Detect which cell encompasses the target text, then output its (X, Y) center coordinate. 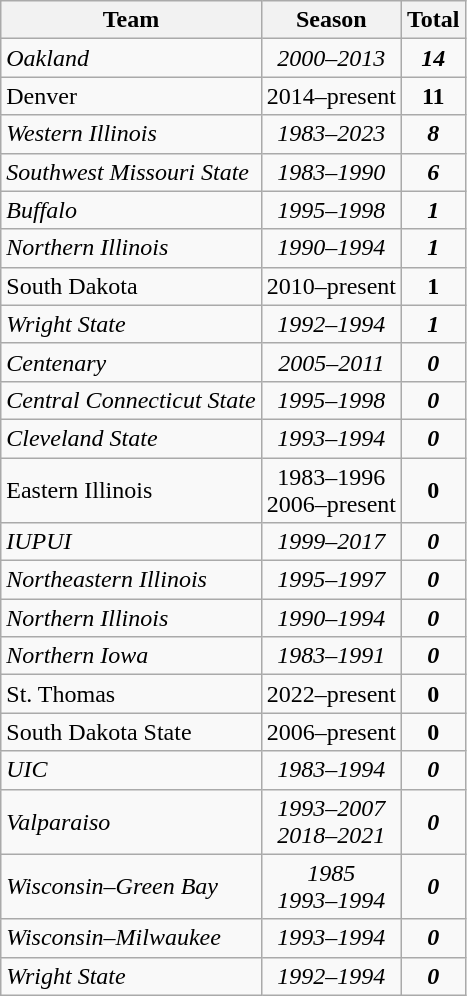
Centenary (131, 362)
2014–present (331, 96)
1983–19962006–present (331, 490)
11 (433, 96)
1983–1990 (331, 172)
Total (433, 20)
Wisconsin–Green Bay (131, 886)
1995–1997 (331, 580)
2022–present (331, 694)
2000–2013 (331, 58)
Cleveland State (131, 438)
Buffalo (131, 210)
South Dakota State (131, 732)
Northern Iowa (131, 656)
8 (433, 134)
St. Thomas (131, 694)
1983–1991 (331, 656)
1983–1994 (331, 770)
UIC (131, 770)
Central Connecticut State (131, 400)
Denver (131, 96)
6 (433, 172)
1983–2023 (331, 134)
IUPUI (131, 542)
1993–20072018–2021 (331, 822)
1999–2017 (331, 542)
Eastern Illinois (131, 490)
Wisconsin–Milwaukee (131, 938)
Northeastern Illinois (131, 580)
South Dakota (131, 286)
Southwest Missouri State (131, 172)
Western Illinois (131, 134)
Valparaiso (131, 822)
14 (433, 58)
2010–present (331, 286)
Oakland (131, 58)
Team (131, 20)
2005–2011 (331, 362)
19851993–1994 (331, 886)
Season (331, 20)
2006–present (331, 732)
